Return the [x, y] coordinate for the center point of the cell that contains the specified text.  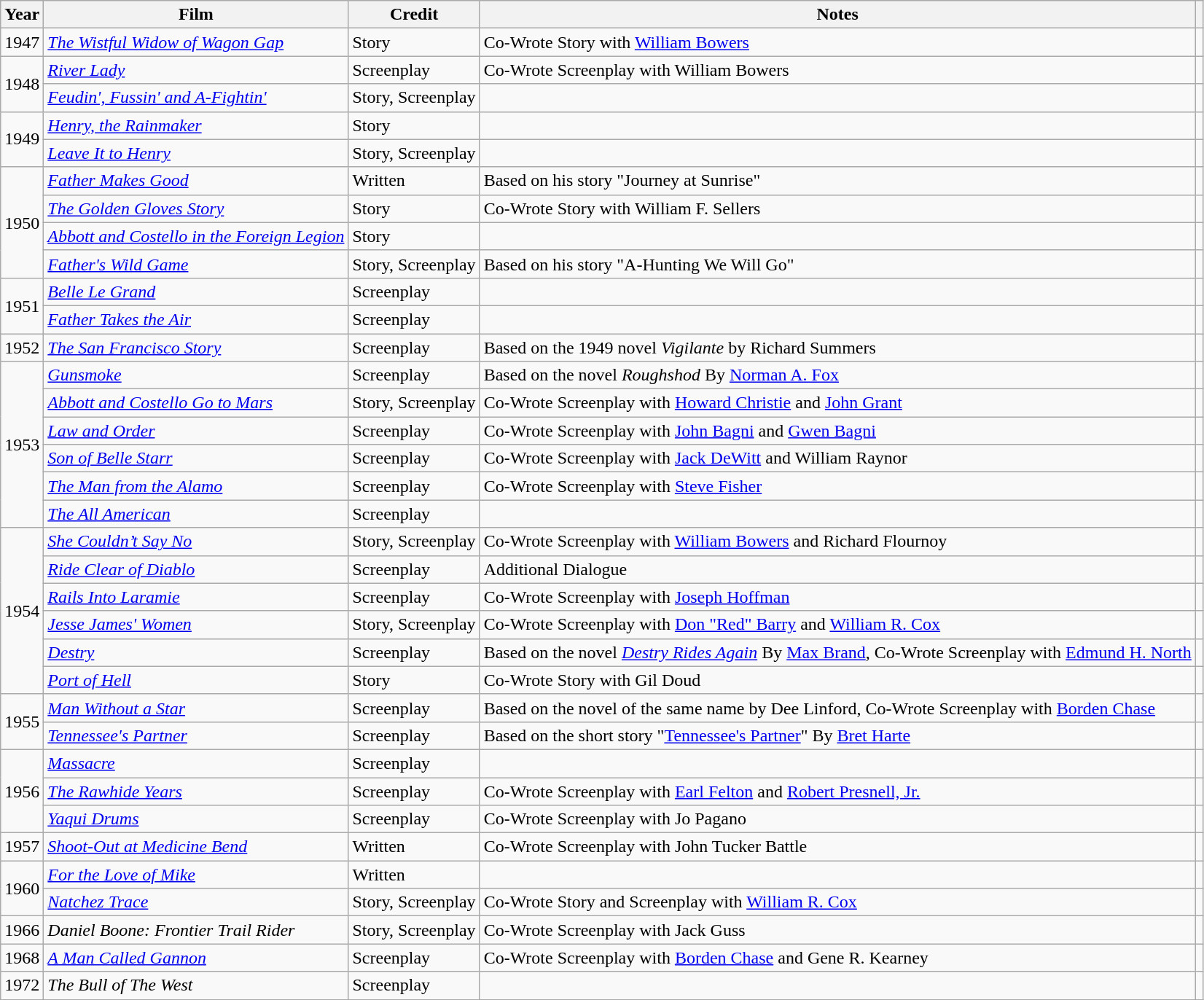
Based on the 1949 novel Vigilante by Richard Summers [837, 348]
Film [196, 15]
1950 [22, 222]
Tennessee's Partner [196, 735]
Co-Wrote Story with William Bowers [837, 42]
Co-Wrote Screenplay with William Bowers and Richard Flournoy [837, 542]
1952 [22, 348]
Shoot-Out at Medicine Bend [196, 847]
Year [22, 15]
Law and Order [196, 431]
Based on the novel Roughshod By Norman A. Fox [837, 375]
Co-Wrote Screenplay with Joseph Hoffman [837, 597]
Abbott and Costello Go to Mars [196, 403]
Notes [837, 15]
Co-Wrote Screenplay with William Bowers [837, 70]
The Bull of The West [196, 985]
The Wistful Widow of Wagon Gap [196, 42]
Co-Wrote Screenplay with John Tucker Battle [837, 847]
Father Takes the Air [196, 319]
Jesse James' Women [196, 625]
Co-Wrote Screenplay with Steve Fisher [837, 486]
Feudin', Fussin' and A-Fightin' [196, 98]
Co-Wrote Screenplay with Earl Felton and Robert Presnell, Jr. [837, 791]
Father's Wild Game [196, 264]
Based on the novel of the same name by Dee Linford, Co-Wrote Screenplay with Borden Chase [837, 708]
The Golden Gloves Story [196, 208]
Henry, the Rainmaker [196, 125]
Man Without a Star [196, 708]
Based on his story "A-Hunting We Will Go" [837, 264]
The Rawhide Years [196, 791]
Natchez Trace [196, 902]
1953 [22, 445]
Co-Wrote Screenplay with Borden Chase and Gene R. Kearney [837, 958]
Daniel Boone: Frontier Trail Rider [196, 930]
River Lady [196, 70]
Based on the novel Destry Rides Again By Max Brand, Co-Wrote Screenplay with Edmund H. North [837, 652]
The Man from the Alamo [196, 486]
For the Love of Mike [196, 875]
1947 [22, 42]
Port of Hell [196, 680]
1957 [22, 847]
Credit [414, 15]
1954 [22, 611]
Gunsmoke [196, 375]
1960 [22, 888]
Co-Wrote Screenplay with Jo Pagano [837, 819]
The All American [196, 514]
1955 [22, 722]
1966 [22, 930]
Yaqui Drums [196, 819]
Co-Wrote Screenplay with Don "Red" Barry and William R. Cox [837, 625]
Co-Wrote Screenplay with John Bagni and Gwen Bagni [837, 431]
1948 [22, 84]
1968 [22, 958]
Father Makes Good [196, 181]
Rails Into Laramie [196, 597]
Additional Dialogue [837, 569]
She Couldn’t Say No [196, 542]
Based on the short story "Tennessee's Partner" By Bret Harte [837, 735]
Based on his story "Journey at Sunrise" [837, 181]
Co-Wrote Story and Screenplay with William R. Cox [837, 902]
1956 [22, 791]
Co-Wrote Screenplay with Howard Christie and John Grant [837, 403]
Belle Le Grand [196, 292]
Co-Wrote Screenplay with Jack DeWitt and William Raynor [837, 458]
Ride Clear of Diablo [196, 569]
1951 [22, 305]
The San Francisco Story [196, 348]
Co-Wrote Story with William F. Sellers [837, 208]
1972 [22, 985]
Co-Wrote Story with Gil Doud [837, 680]
A Man Called Gannon [196, 958]
Abbott and Costello in the Foreign Legion [196, 236]
Massacre [196, 763]
Son of Belle Starr [196, 458]
Co-Wrote Screenplay with Jack Guss [837, 930]
Leave It to Henry [196, 153]
Destry [196, 652]
1949 [22, 139]
